Scan for the cell matching the given text and deliver its [X, Y] coordinate at center. 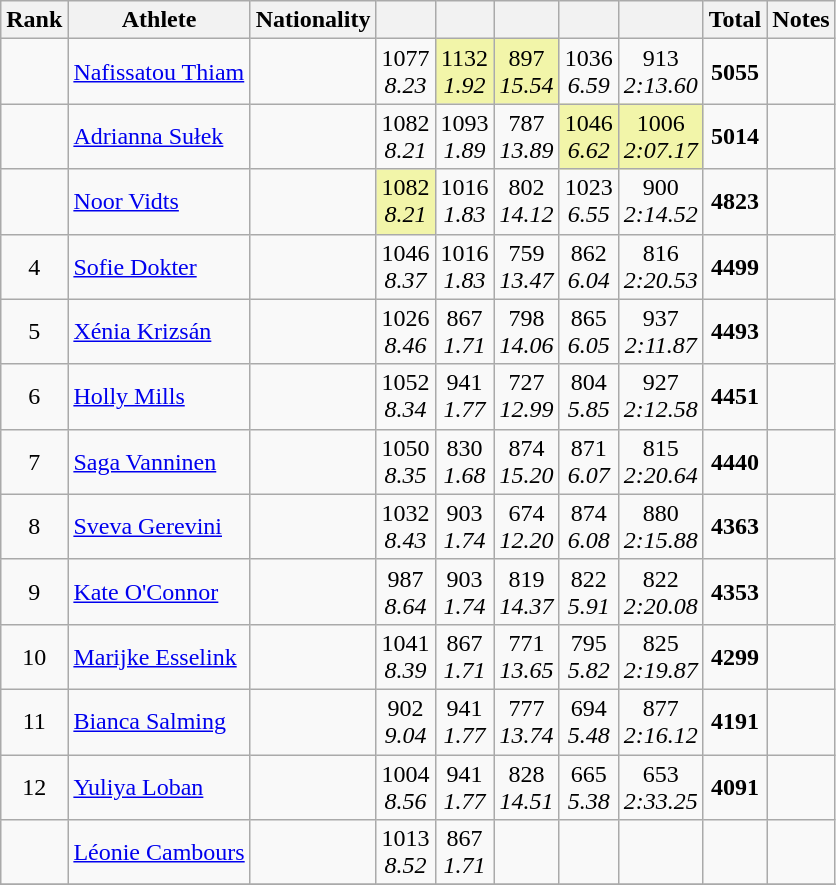
77713.74 [526, 722]
Kate O'Connor [159, 592]
8746.08 [588, 526]
Athlete [159, 20]
10268.46 [406, 332]
Bianca Salming [159, 722]
11 [34, 722]
Holly Mills [159, 396]
67412.20 [526, 526]
8 [34, 526]
72712.99 [526, 396]
10508.35 [406, 462]
75913.47 [526, 266]
10138.52 [406, 852]
4 [34, 266]
4191 [735, 722]
Sofie Dokter [159, 266]
9029.04 [406, 722]
8772:16.12 [660, 722]
4440 [735, 462]
Adrianna Sułek [159, 136]
87415.20 [526, 462]
6945.48 [588, 722]
81914.37 [526, 592]
10528.34 [406, 396]
6532:33.25 [660, 786]
6655.38 [588, 786]
78713.89 [526, 136]
10048.56 [406, 786]
Nafissatou Thiam [159, 72]
4823 [735, 202]
Xénia Krizsán [159, 332]
8802:15.88 [660, 526]
7 [34, 462]
89715.54 [526, 72]
10366.59 [588, 72]
8225.91 [588, 592]
12 [34, 786]
9372:11.87 [660, 332]
4363 [735, 526]
10 [34, 656]
11321.92 [464, 72]
9 [34, 592]
4493 [735, 332]
10236.55 [588, 202]
10418.39 [406, 656]
7955.82 [588, 656]
10466.62 [588, 136]
10778.23 [406, 72]
Sveva Gerevini [159, 526]
5055 [735, 72]
10468.37 [406, 266]
Saga Vanninen [159, 462]
8656.05 [588, 332]
Léonie Cambours [159, 852]
Noor Vidts [159, 202]
4299 [735, 656]
10062:07.17 [660, 136]
8152:20.64 [660, 462]
8301.68 [464, 462]
6 [34, 396]
5 [34, 332]
10931.89 [464, 136]
Notes [801, 20]
82814.51 [526, 786]
8222:20.08 [660, 592]
Yuliya Loban [159, 786]
Marijke Esselink [159, 656]
9002:14.52 [660, 202]
Rank [34, 20]
9878.64 [406, 592]
8252:19.87 [660, 656]
4091 [735, 786]
8716.07 [588, 462]
77113.65 [526, 656]
4451 [735, 396]
Nationality [313, 20]
Total [735, 20]
4499 [735, 266]
79814.06 [526, 332]
8626.04 [588, 266]
9132:13.60 [660, 72]
8162:20.53 [660, 266]
8045.85 [588, 396]
9272:12.58 [660, 396]
80214.12 [526, 202]
4353 [735, 592]
5014 [735, 136]
10328.43 [406, 526]
